Determine the [X, Y] coordinate at the center of the cell enclosing the given text.  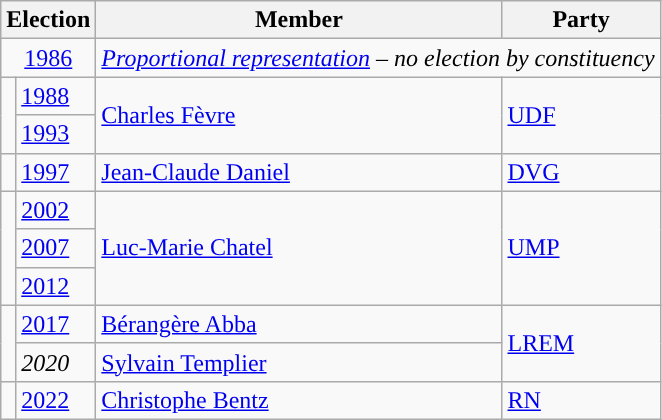
2002 [56, 210]
Party [581, 20]
UMP [581, 248]
Bérangère Abba [299, 324]
Member [299, 20]
1993 [56, 134]
RN [581, 400]
2017 [56, 324]
DVG [581, 172]
UDF [581, 115]
Jean-Claude Daniel [299, 172]
1988 [56, 96]
Christophe Bentz [299, 400]
2022 [56, 400]
1986 [48, 58]
1997 [56, 172]
Luc-Marie Chatel [299, 248]
Sylvain Templier [299, 362]
Proportional representation – no election by constituency [378, 58]
2012 [56, 286]
Election [48, 20]
Charles Fèvre [299, 115]
2007 [56, 248]
LREM [581, 343]
2020 [56, 362]
